Locate the cell with the specified text and output its (x, y) center coordinate. 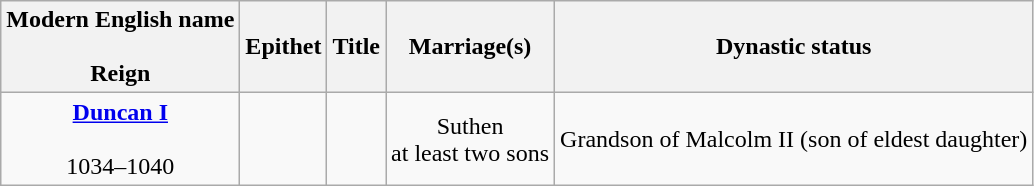
Dynastic status (794, 47)
Grandson of Malcolm II (son of eldest daughter) (794, 139)
Epithet (284, 47)
Marriage(s) (470, 47)
Duncan I1034–1040 (120, 139)
Suthenat least two sons (470, 139)
Title (356, 47)
Modern English nameReign (120, 47)
